Detect which cell encompasses the target text, then output its (x, y) center coordinate. 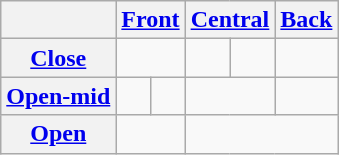
Central (230, 20)
Front (150, 20)
Open (58, 134)
Open-mid (58, 96)
Close (58, 58)
Back (306, 20)
